Extract the (X, Y) coordinate from the center of the cell holding the provided text.  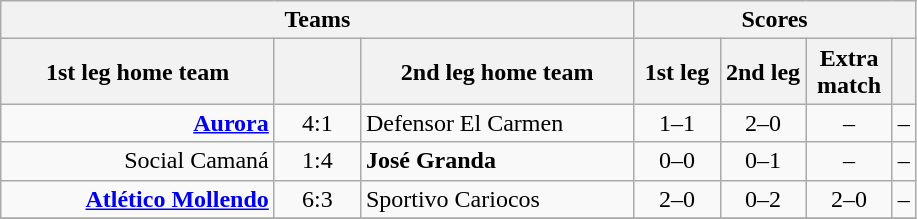
1st leg home team (138, 72)
4:1 (317, 123)
José Granda (497, 161)
0–0 (677, 161)
Aurora (138, 123)
6:3 (317, 199)
1–1 (677, 123)
Defensor El Carmen (497, 123)
0–1 (763, 161)
Atlético Mollendo (138, 199)
1st leg (677, 72)
2nd leg (763, 72)
2nd leg home team (497, 72)
Social Camaná (138, 161)
Sportivo Cariocos (497, 199)
Teams (318, 20)
Scores (774, 20)
Extra match (849, 72)
0–2 (763, 199)
1:4 (317, 161)
